Provide the [X, Y] coordinate of the cell's center where the given text is located.  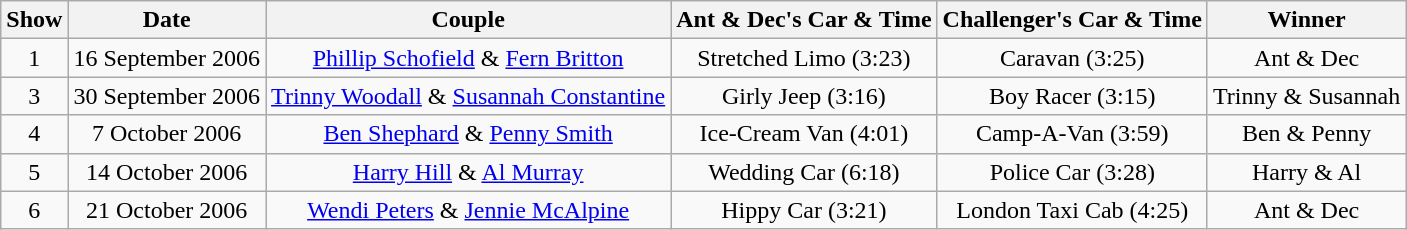
Wendi Peters & Jennie McAlpine [468, 210]
Ben Shephard & Penny Smith [468, 134]
Couple [468, 20]
14 October 2006 [167, 172]
Wedding Car (6:18) [804, 172]
Ben & Penny [1306, 134]
6 [34, 210]
Hippy Car (3:21) [804, 210]
21 October 2006 [167, 210]
5 [34, 172]
Challenger's Car & Time [1072, 20]
Harry Hill & Al Murray [468, 172]
Winner [1306, 20]
Trinny & Susannah [1306, 96]
Ice-Cream Van (4:01) [804, 134]
Camp-A-Van (3:59) [1072, 134]
Phillip Schofield & Fern Britton [468, 58]
Stretched Limo (3:23) [804, 58]
7 October 2006 [167, 134]
4 [34, 134]
1 [34, 58]
Date [167, 20]
Caravan (3:25) [1072, 58]
Police Car (3:28) [1072, 172]
3 [34, 96]
Show [34, 20]
30 September 2006 [167, 96]
Trinny Woodall & Susannah Constantine [468, 96]
16 September 2006 [167, 58]
London Taxi Cab (4:25) [1072, 210]
Girly Jeep (3:16) [804, 96]
Harry & Al [1306, 172]
Boy Racer (3:15) [1072, 96]
Ant & Dec's Car & Time [804, 20]
